For the text-containing cell, return its midpoint in (X, Y) coordinate format. 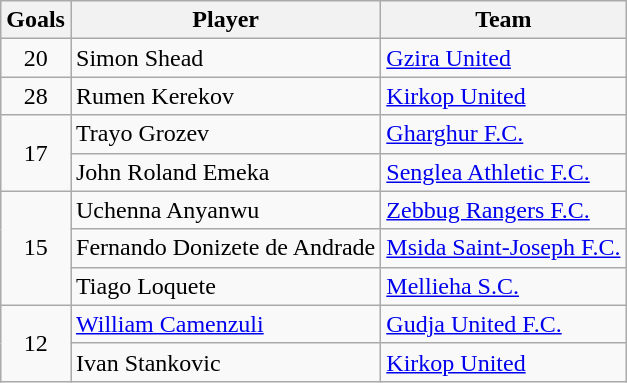
Tiago Loquete (225, 286)
Mellieha S.C. (504, 286)
Player (225, 20)
28 (36, 96)
William Camenzuli (225, 324)
15 (36, 248)
Simon Shead (225, 58)
Msida Saint-Joseph F.C. (504, 248)
Fernando Donizete de Andrade (225, 248)
17 (36, 153)
Gharghur F.C. (504, 134)
Ivan Stankovic (225, 362)
Gudja United F.C. (504, 324)
Zebbug Rangers F.C. (504, 210)
Trayo Grozev (225, 134)
Goals (36, 20)
Senglea Athletic F.C. (504, 172)
Team (504, 20)
Rumen Kerekov (225, 96)
20 (36, 58)
12 (36, 343)
Gzira United (504, 58)
Uchenna Anyanwu (225, 210)
John Roland Emeka (225, 172)
